Detect which cell encompasses the target text, then output its (X, Y) center coordinate. 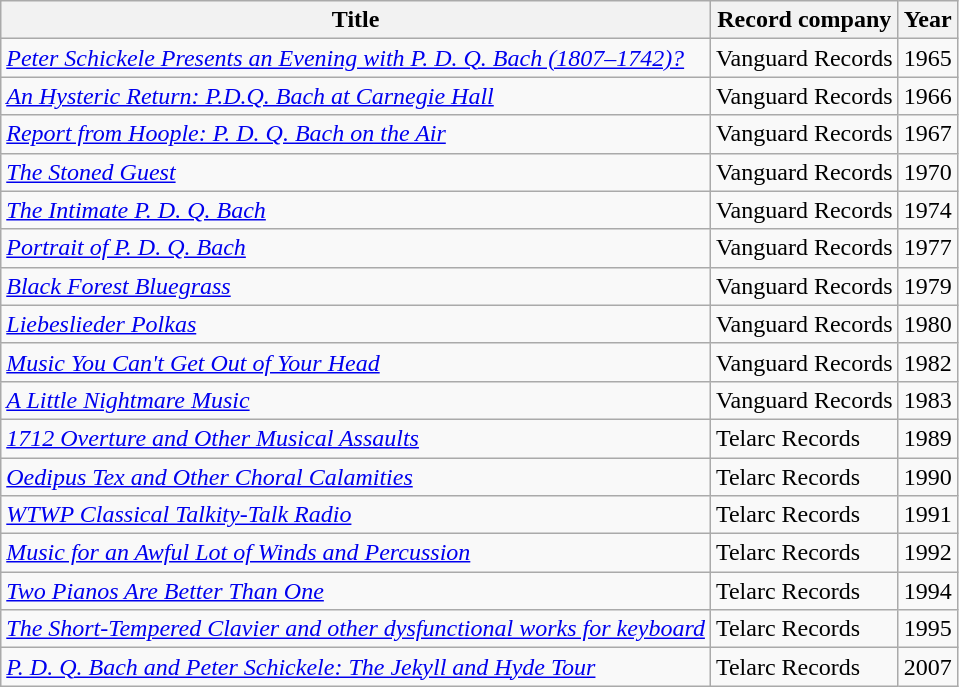
Music You Can't Get Out of Your Head (356, 362)
The Stoned Guest (356, 172)
1982 (928, 362)
1965 (928, 58)
Two Pianos Are Better Than One (356, 591)
1991 (928, 515)
Music for an Awful Lot of Winds and Percussion (356, 553)
1992 (928, 553)
P. D. Q. Bach and Peter Schickele: The Jekyll and Hyde Tour (356, 667)
Liebeslieder Polkas (356, 324)
1983 (928, 400)
1977 (928, 248)
1966 (928, 96)
Oedipus Tex and Other Choral Calamities (356, 477)
A Little Nightmare Music (356, 400)
The Short-Tempered Clavier and other dysfunctional works for keyboard (356, 629)
Report from Hoople: P. D. Q. Bach on the Air (356, 134)
1974 (928, 210)
Portrait of P. D. Q. Bach (356, 248)
1979 (928, 286)
1980 (928, 324)
1990 (928, 477)
Black Forest Bluegrass (356, 286)
1994 (928, 591)
Title (356, 20)
2007 (928, 667)
1989 (928, 438)
1995 (928, 629)
1970 (928, 172)
1712 Overture and Other Musical Assaults (356, 438)
Record company (804, 20)
WTWP Classical Talkity-Talk Radio (356, 515)
The Intimate P. D. Q. Bach (356, 210)
An Hysteric Return: P.D.Q. Bach at Carnegie Hall (356, 96)
1967 (928, 134)
Peter Schickele Presents an Evening with P. D. Q. Bach (1807–1742)? (356, 58)
Year (928, 20)
